Return the [X, Y] coordinate for the center point of the cell that contains the specified text.  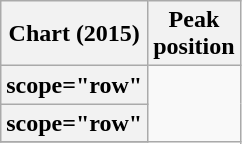
Peakposition [194, 34]
Chart (2015) [74, 34]
